Pinpoint the cell where the given text exists, returning its (X, Y) midpoint coordinate. 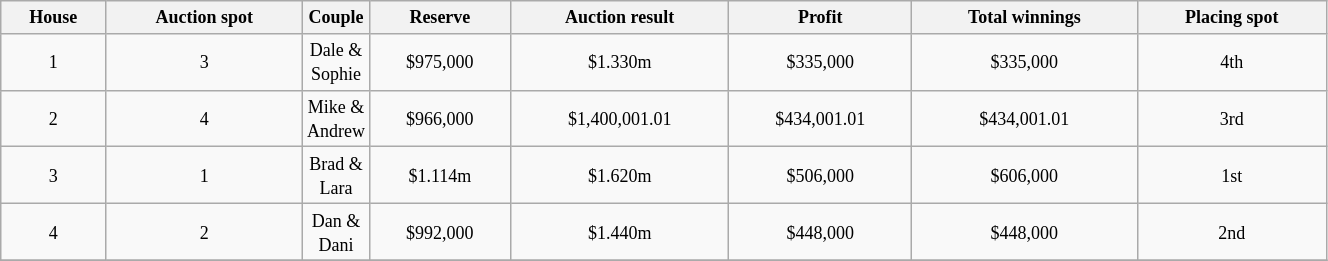
$966,000 (440, 118)
Profit (820, 18)
$506,000 (820, 176)
Auction spot (204, 18)
$606,000 (1024, 176)
$1.330m (619, 62)
Auction result (619, 18)
$975,000 (440, 62)
Reserve (440, 18)
Dan & Dani (336, 232)
$992,000 (440, 232)
$1.114m (440, 176)
House (54, 18)
Couple (336, 18)
Brad & Lara (336, 176)
4th (1232, 62)
Placing spot (1232, 18)
3rd (1232, 118)
Mike & Andrew (336, 118)
$1.440m (619, 232)
Dale & Sophie (336, 62)
2nd (1232, 232)
$1.620m (619, 176)
Total winnings (1024, 18)
$1,400,001.01 (619, 118)
1st (1232, 176)
